Return [X, Y] of the center of cell containing provided text 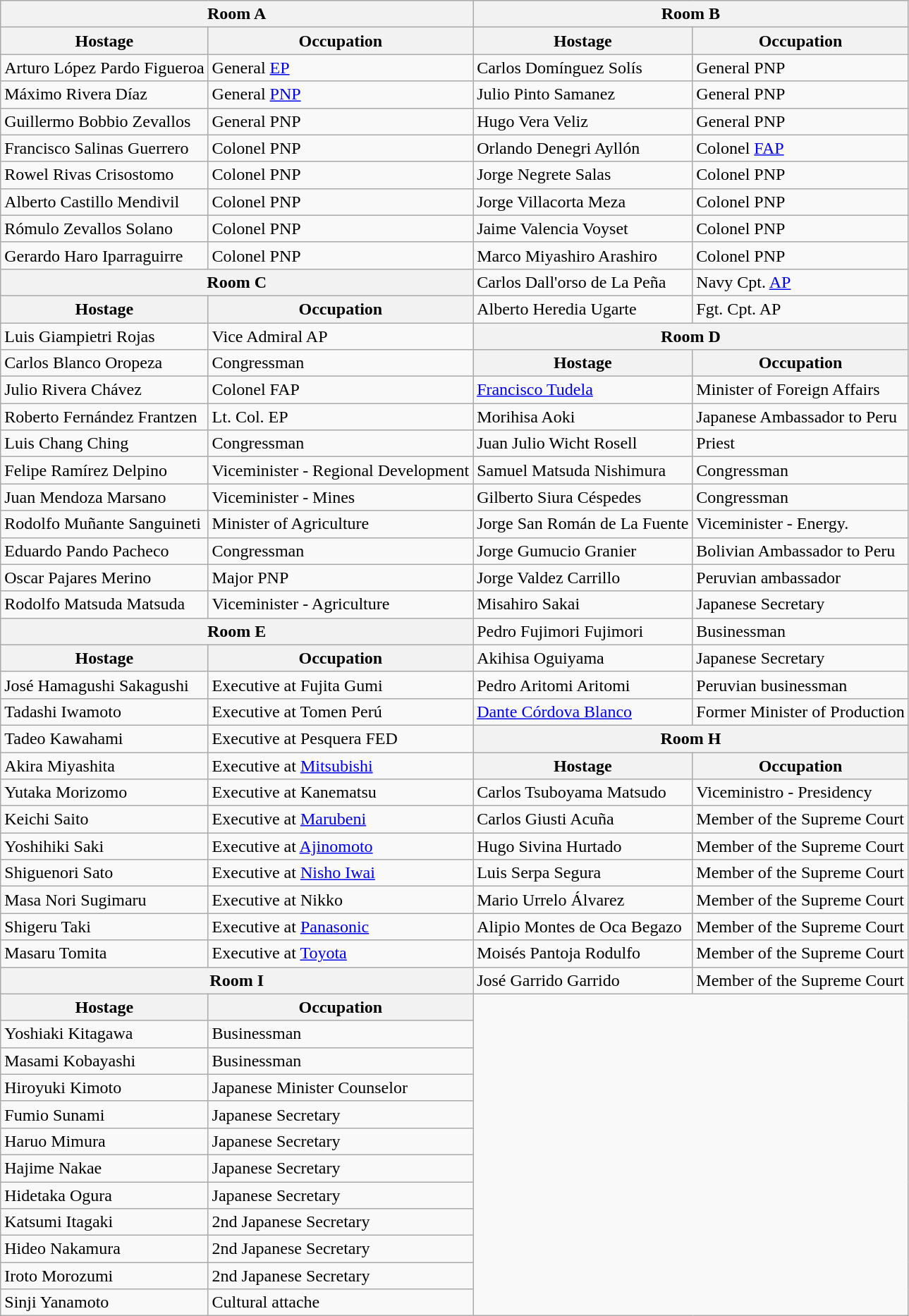
Tadeo Kawahami [104, 738]
General EP [341, 68]
Masa Nori Sugimaru [104, 900]
Executive at Marubeni [341, 820]
Jorge Villacorta Meza [582, 202]
Pedro Aritomi Aritomi [582, 685]
Jorge Valdez Carrillo [582, 578]
Minister of Foreign Affairs [800, 390]
Masami Kobayashi [104, 1061]
Executive at Nikko [341, 900]
Katsumi Itagaki [104, 1222]
Executive at Toyota [341, 954]
Yoshiaki Kitagawa [104, 1034]
Jorge San Román de La Fuente [582, 524]
Vice Admiral AP [341, 336]
Guillermo Bobbio Zevallos [104, 121]
Máximo Rivera Díaz [104, 95]
Room D [691, 336]
Gilberto Siura Céspedes [582, 497]
Tadashi Iwamoto [104, 712]
Yutaka Morizomo [104, 793]
Room E [237, 631]
Julio Pinto Samanez [582, 95]
Executive at Fujita Gumi [341, 685]
Rómulo Zevallos Solano [104, 229]
Luis Chang Ching [104, 444]
Viceminister - Energy. [800, 524]
Roberto Fernández Frantzen [104, 417]
Rowel Rivas Crisostomo [104, 175]
Gerardo Haro Iparraguirre [104, 255]
Alipio Montes de Oca Begazo [582, 927]
Cultural attache [341, 1303]
Executive at Kanematsu [341, 793]
Luis Giampietri Rojas [104, 336]
Carlos Blanco Oropeza [104, 363]
Orlando Denegri Ayllón [582, 148]
Executive at Pesquera FED [341, 738]
Peruvian ambassador [800, 578]
Pedro Fujimori Fujimori [582, 631]
Hugo Sivina Hurtado [582, 846]
Japanese Ambassador to Peru [800, 417]
José Hamagushi Sakagushi [104, 685]
Viceminister - Regional Development [341, 470]
Luis Serpa Segura [582, 873]
Room I [237, 980]
Hiroyuki Kimoto [104, 1087]
Haruo Mimura [104, 1141]
Bolivian Ambassador to Peru [800, 551]
Priest [800, 444]
Hajime Nakae [104, 1168]
Fumio Sunami [104, 1114]
Moisés Pantoja Rodulfo [582, 954]
Fgt. Cpt. AP [800, 309]
Keichi Saito [104, 820]
Room B [691, 14]
Executive at Tomen Perú [341, 712]
Sinji Yanamoto [104, 1303]
Dante Córdova Blanco [582, 712]
Samuel Matsuda Nishimura [582, 470]
Arturo López Pardo Figueroa [104, 68]
Executive at Nisho Iwai [341, 873]
Shigeru Taki [104, 927]
Carlos Dall'orso de La Peña [582, 282]
Executive at Ajinomoto [341, 846]
Juan Mendoza Marsano [104, 497]
Executive at Mitsubishi [341, 765]
Yoshihiki Saki [104, 846]
Iroto Morozumi [104, 1276]
Felipe Ramírez Delpino [104, 470]
Jorge Negrete Salas [582, 175]
Room C [237, 282]
Executive at Panasonic [341, 927]
Minister of Agriculture [341, 524]
Carlos Giusti Acuña [582, 820]
Hidetaka Ogura [104, 1195]
Former Minister of Production [800, 712]
Akira Miyashita [104, 765]
Hideo Nakamura [104, 1249]
Navy Cpt. AP [800, 282]
Carlos Domínguez Solís [582, 68]
Oscar Pajares Merino [104, 578]
Major PNP [341, 578]
Shiguenori Sato [104, 873]
Mario Urrelo Álvarez [582, 900]
Hugo Vera Veliz [582, 121]
Akihisa Oguiyama [582, 658]
Viceminister - Agriculture [341, 604]
Misahiro Sakai [582, 604]
Alberto Heredia Ugarte [582, 309]
Carlos Tsuboyama Matsudo [582, 793]
Morihisa Aoki [582, 417]
Jaime Valencia Voyset [582, 229]
Rodolfo Matsuda Matsuda [104, 604]
Peruvian businessman [800, 685]
Marco Miyashiro Arashiro [582, 255]
Japanese Minister Counselor [341, 1087]
Francisco Salinas Guerrero [104, 148]
Alberto Castillo Mendivil [104, 202]
Eduardo Pando Pacheco [104, 551]
Jorge Gumucio Granier [582, 551]
Viceminister - Mines [341, 497]
Lt. Col. EP [341, 417]
Julio Rivera Chávez [104, 390]
Viceministro - Presidency [800, 793]
Room A [237, 14]
José Garrido Garrido [582, 980]
Juan Julio Wicht Rosell [582, 444]
Room H [691, 738]
Rodolfo Muñante Sanguineti [104, 524]
Francisco Tudela [582, 390]
Masaru Tomita [104, 954]
